Return the [X, Y] coordinate for the center point of the cell that contains the specified text.  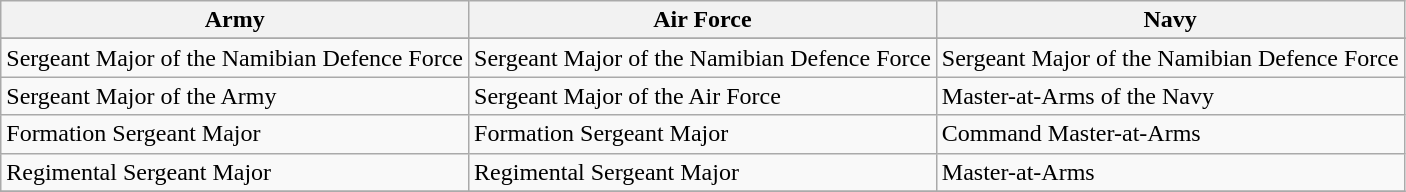
Air Force [703, 20]
Master-at-Arms [1170, 172]
Master-at-Arms of the Navy [1170, 96]
Navy [1170, 20]
Sergeant Major of the Air Force [703, 96]
Command Master-at-Arms [1170, 134]
Army [235, 20]
Sergeant Major of the Army [235, 96]
